Return the (X, Y) coordinate for the center point of the cell that contains the specified text.  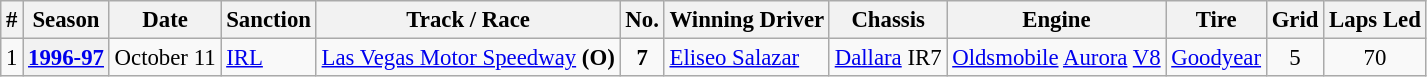
70 (1375, 58)
Laps Led (1375, 20)
Dallara IR7 (888, 58)
Grid (1294, 20)
Winning Driver (746, 20)
Tire (1216, 20)
October 11 (165, 58)
Chassis (888, 20)
Las Vegas Motor Speedway (O) (468, 58)
Season (66, 20)
1 (12, 58)
Track / Race (468, 20)
1996-97 (66, 58)
7 (642, 58)
No. (642, 20)
# (12, 20)
Engine (1056, 20)
Eliseo Salazar (746, 58)
IRL (268, 58)
Oldsmobile Aurora V8 (1056, 58)
5 (1294, 58)
Sanction (268, 20)
Date (165, 20)
Goodyear (1216, 58)
